Extract the [X, Y] coordinate from the center of the cell holding the provided text.  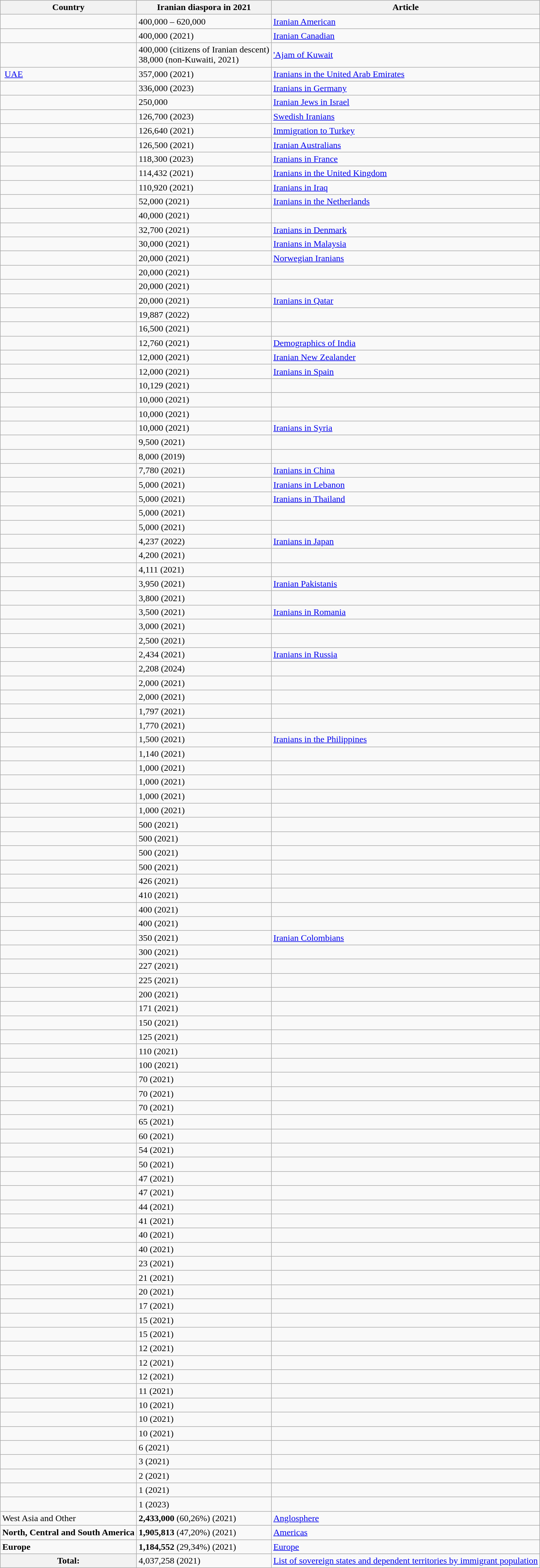
Iranian Canadian [405, 36]
Iranians in Russia [405, 655]
126,700 (2023) [204, 116]
126,640 (2021) [204, 131]
17 (2021) [204, 1306]
126,500 (2021) [204, 145]
60 (2021) [204, 1136]
2 (2021) [204, 1476]
3,000 (2021) [204, 626]
Iranians in Romania [405, 612]
250,000 [204, 102]
400,000 (2021) [204, 36]
West Asia and Other [68, 1518]
3,950 (2021) [204, 584]
Country [68, 7]
1,905,813 (47,20%) (2021) [204, 1532]
1 (2023) [204, 1504]
1,184,552 (29,34%) (2021) [204, 1546]
Iranians in Germany [405, 88]
'Ajam of Kuwait [405, 55]
118,300 (2023) [204, 159]
3,800 (2021) [204, 598]
4,111 (2021) [204, 570]
23 (2021) [204, 1263]
Norwegian Iranians [405, 258]
Iranians in the Philippines [405, 740]
19,887 (2022) [204, 315]
6 (2021) [204, 1447]
UAE [68, 74]
10,129 (2021) [204, 385]
2,208 (2024) [204, 669]
65 (2021) [204, 1122]
Demographics of India [405, 343]
Iranian diaspora in 2021 [204, 7]
1,140 (2021) [204, 754]
410 (2021) [204, 895]
54 (2021) [204, 1150]
2,434 (2021) [204, 655]
Iranians in Lebanon [405, 485]
Anglosphere [405, 1518]
2,500 (2021) [204, 640]
110 (2021) [204, 1051]
11 (2021) [204, 1391]
9,500 (2021) [204, 442]
125 (2021) [204, 1037]
41 (2021) [204, 1221]
4,037,258 (2021) [204, 1561]
Iranians in Thailand [405, 499]
357,000 (2021) [204, 74]
150 (2021) [204, 1023]
Iranian Pakistanis [405, 584]
Iranians in Japan [405, 541]
52,000 (2021) [204, 202]
Iranians in Syria [405, 428]
Article [405, 7]
7,780 (2021) [204, 471]
20 (2021) [204, 1292]
North, Central and South America [68, 1532]
1,770 (2021) [204, 725]
Iranian Jews in Israel [405, 102]
40,000 (2021) [204, 216]
Iranians in Iraq [405, 187]
400,000 – 620,000 [204, 22]
Iranian American [405, 22]
Iranians in Qatar [405, 301]
21 (2021) [204, 1277]
4,200 (2021) [204, 555]
16,500 (2021) [204, 329]
12,760 (2021) [204, 343]
3 (2021) [204, 1462]
200 (2021) [204, 994]
Swedish Iranians [405, 116]
110,920 (2021) [204, 187]
171 (2021) [204, 1009]
426 (2021) [204, 881]
List of sovereign states and dependent territories by immigrant population [405, 1561]
114,432 (2021) [204, 173]
225 (2021) [204, 980]
Iranians in Spain [405, 371]
336,000 (2023) [204, 88]
Iranians in China [405, 471]
3,500 (2021) [204, 612]
44 (2021) [204, 1207]
30,000 (2021) [204, 244]
1,500 (2021) [204, 740]
Iranians in Denmark [405, 230]
Americas [405, 1532]
350 (2021) [204, 938]
100 (2021) [204, 1065]
Total: [68, 1561]
32,700 (2021) [204, 230]
Iranian Australians [405, 145]
1,797 (2021) [204, 711]
Iranians in the United Kingdom [405, 173]
Iranians in France [405, 159]
Iranian Colombians [405, 938]
Immigration to Turkey [405, 131]
Iranians in Malaysia [405, 244]
4,237 (2022) [204, 541]
300 (2021) [204, 952]
50 (2021) [204, 1164]
Iranians in the Netherlands [405, 202]
8,000 (2019) [204, 456]
Iranian New Zealander [405, 357]
400,000 (citizens of Iranian descent) 38,000 (non-Kuwaiti, 2021) [204, 55]
Iranians in the United Arab Emirates [405, 74]
2,433,000 (60,26%) (2021) [204, 1518]
1 (2021) [204, 1490]
227 (2021) [204, 966]
